Output the [X, Y] coordinate of the center of the cell containing the given text.  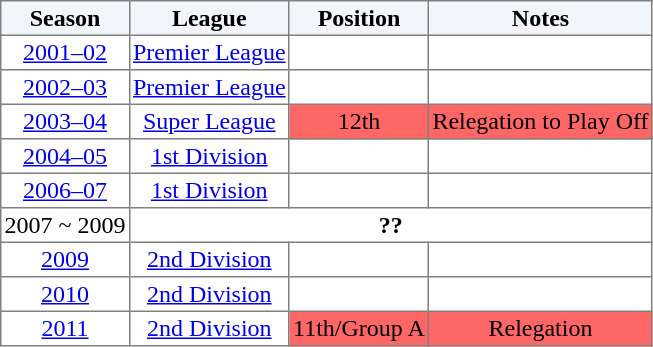
2003–04 [65, 121]
2006–07 [65, 190]
Position [358, 18]
2010 [65, 294]
11th/Group A [358, 328]
Notes [541, 18]
2007 ~ 2009 [65, 225]
2004–05 [65, 156]
Relegation [541, 328]
2002–03 [65, 87]
2009 [65, 259]
Season [65, 18]
2001–02 [65, 52]
?? [390, 225]
Super League [209, 121]
Relegation to Play Off [541, 121]
League [209, 18]
12th [358, 121]
2011 [65, 328]
